From the cell containing the given text, extract its center point as (x, y) coordinate. 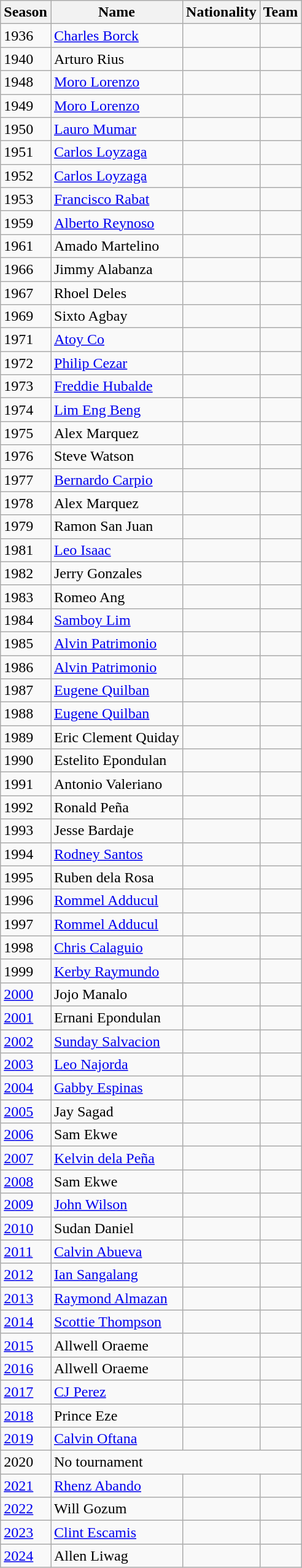
1985 (26, 643)
2020 (26, 1462)
Ronald Peña (117, 807)
1975 (26, 433)
1966 (26, 269)
1969 (26, 316)
2021 (26, 1486)
Rodney Santos (117, 854)
Jimmy Alabanza (117, 269)
1977 (26, 480)
2001 (26, 1017)
2011 (26, 1252)
Alberto Reynoso (117, 222)
1995 (26, 877)
1974 (26, 410)
2003 (26, 1065)
Leo Najorda (117, 1065)
2024 (26, 1556)
Allen Liwag (117, 1556)
No tournament (176, 1462)
2019 (26, 1439)
1949 (26, 106)
2012 (26, 1275)
2002 (26, 1041)
1973 (26, 386)
Jerry Gonzales (117, 573)
1967 (26, 293)
1936 (26, 36)
1993 (26, 831)
Leo Isaac (117, 550)
2014 (26, 1322)
1972 (26, 363)
1990 (26, 761)
1952 (26, 176)
1950 (26, 129)
Kelvin dela Peña (117, 1158)
Ernani Epondulan (117, 1017)
1959 (26, 222)
1992 (26, 807)
Jojo Manalo (117, 994)
Calvin Oftana (117, 1439)
1981 (26, 550)
Bernardo Carpio (117, 480)
1951 (26, 152)
2023 (26, 1532)
Scottie Thompson (117, 1322)
2000 (26, 994)
2016 (26, 1368)
1976 (26, 457)
Chris Calaguio (117, 947)
2005 (26, 1111)
Gabby Espinas (117, 1088)
Name (117, 12)
Nationality (222, 12)
Philip Cezar (117, 363)
Raymond Almazan (117, 1298)
1948 (26, 82)
Romeo Ang (117, 597)
Will Gozum (117, 1509)
Francisco Rabat (117, 199)
Prince Eze (117, 1415)
1988 (26, 714)
1940 (26, 59)
2013 (26, 1298)
2009 (26, 1205)
Antonio Valeriano (117, 784)
2006 (26, 1135)
2010 (26, 1228)
Lim Eng Beng (117, 410)
Samboy Lim (117, 620)
1971 (26, 340)
Clint Escamis (117, 1532)
Rhenz Abando (117, 1486)
CJ Perez (117, 1392)
Sudan Daniel (117, 1228)
Steve Watson (117, 457)
1999 (26, 971)
2004 (26, 1088)
Season (26, 12)
Calvin Abueva (117, 1252)
Amado Martelino (117, 246)
Rhoel Deles (117, 293)
1994 (26, 854)
John Wilson (117, 1205)
1987 (26, 691)
1998 (26, 947)
1978 (26, 503)
2008 (26, 1182)
2017 (26, 1392)
1986 (26, 667)
Sunday Salvacion (117, 1041)
1984 (26, 620)
Jesse Bardaje (117, 831)
1979 (26, 527)
Ruben dela Rosa (117, 877)
Charles Borck (117, 36)
1996 (26, 901)
Atoy Co (117, 340)
1991 (26, 784)
Freddie Hubalde (117, 386)
Kerby Raymundo (117, 971)
Ramon San Juan (117, 527)
Ian Sangalang (117, 1275)
2015 (26, 1345)
Team (281, 12)
1997 (26, 924)
1989 (26, 737)
Estelito Epondulan (117, 761)
1953 (26, 199)
1982 (26, 573)
2022 (26, 1509)
Sixto Agbay (117, 316)
Lauro Mumar (117, 129)
2007 (26, 1158)
Eric Clement Quiday (117, 737)
Arturo Rius (117, 59)
Jay Sagad (117, 1111)
2018 (26, 1415)
1961 (26, 246)
1983 (26, 597)
